From the cell containing the given text, extract its center point as (x, y) coordinate. 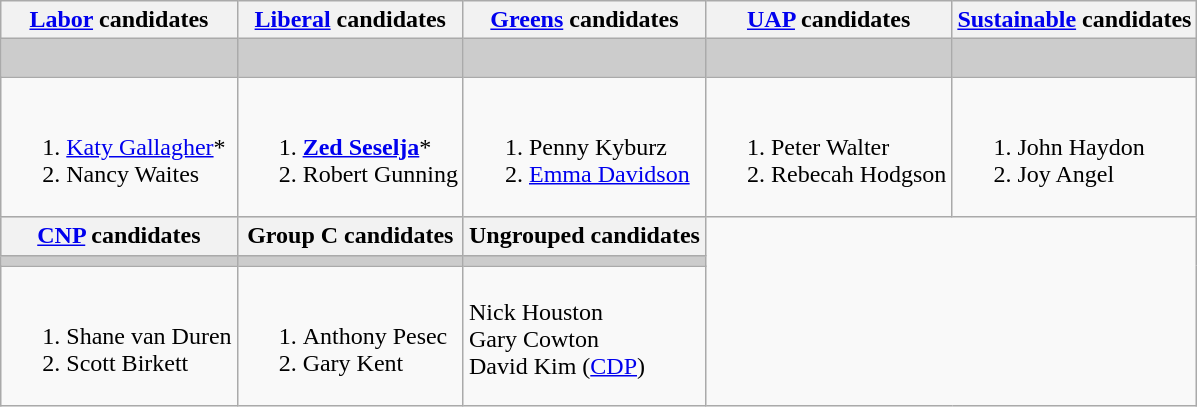
Zed Seselja*Robert Gunning (350, 147)
Labor candidates (119, 20)
Shane van DurenScott Birkett (119, 336)
Katy Gallagher*Nancy Waites (119, 147)
Penny KyburzEmma Davidson (584, 147)
John HaydonJoy Angel (1074, 147)
Group C candidates (350, 236)
Greens candidates (584, 20)
Liberal candidates (350, 20)
Anthony PesecGary Kent (350, 336)
UAP candidates (828, 20)
Sustainable candidates (1074, 20)
Nick Houston Gary Cowton David Kim (CDP) (584, 336)
Ungrouped candidates (584, 236)
CNP candidates (119, 236)
Peter WalterRebecah Hodgson (828, 147)
